Search for the cell housing the specified text and yield its [X, Y] center coordinate. 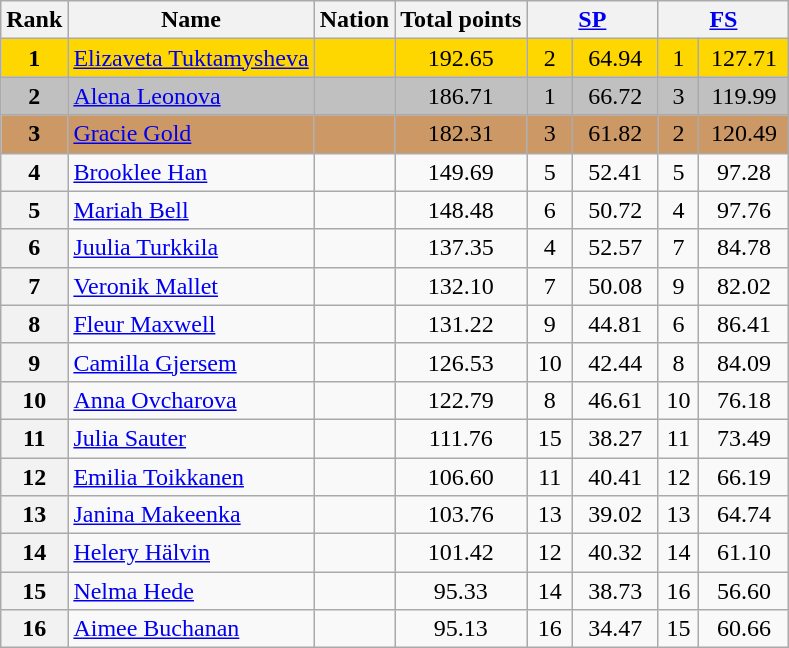
122.79 [461, 400]
61.82 [616, 134]
137.35 [461, 248]
Aimee Buchanan [191, 629]
34.47 [616, 629]
Rank [34, 20]
FS [724, 20]
Name [191, 20]
192.65 [461, 58]
Alena Leonova [191, 96]
42.44 [616, 362]
126.53 [461, 362]
101.42 [461, 553]
95.13 [461, 629]
84.78 [744, 248]
73.49 [744, 438]
Gracie Gold [191, 134]
Anna Ovcharova [191, 400]
Emilia Toikkanen [191, 477]
95.33 [461, 591]
Total points [461, 20]
149.69 [461, 172]
103.76 [461, 515]
66.72 [616, 96]
97.28 [744, 172]
40.41 [616, 477]
76.18 [744, 400]
84.09 [744, 362]
Veronik Mallet [191, 286]
38.73 [616, 591]
Fleur Maxwell [191, 324]
Julia Sauter [191, 438]
Camilla Gjersem [191, 362]
82.02 [744, 286]
60.66 [744, 629]
50.08 [616, 286]
46.61 [616, 400]
56.60 [744, 591]
50.72 [616, 210]
106.60 [461, 477]
64.74 [744, 515]
86.41 [744, 324]
Juulia Turkkila [191, 248]
186.71 [461, 96]
111.76 [461, 438]
Nelma Hede [191, 591]
Brooklee Han [191, 172]
61.10 [744, 553]
44.81 [616, 324]
40.32 [616, 553]
148.48 [461, 210]
Janina Makeenka [191, 515]
120.49 [744, 134]
Mariah Bell [191, 210]
132.10 [461, 286]
SP [592, 20]
52.41 [616, 172]
52.57 [616, 248]
131.22 [461, 324]
38.27 [616, 438]
Helery Hälvin [191, 553]
Nation [354, 20]
66.19 [744, 477]
64.94 [616, 58]
127.71 [744, 58]
Elizaveta Tuktamysheva [191, 58]
39.02 [616, 515]
97.76 [744, 210]
119.99 [744, 96]
182.31 [461, 134]
